Determine the [x, y] coordinate at the center of the cell enclosing the given text.  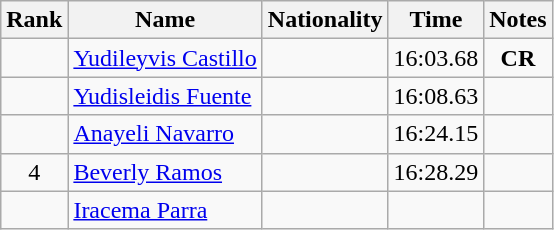
Iracema Parra [165, 210]
Beverly Ramos [165, 172]
Yudileyvis Castillo [165, 58]
Name [165, 20]
Notes [518, 20]
16:24.15 [436, 134]
Rank [34, 20]
Yudisleidis Fuente [165, 96]
16:03.68 [436, 58]
4 [34, 172]
16:28.29 [436, 172]
Anayeli Navarro [165, 134]
CR [518, 58]
Nationality [325, 20]
16:08.63 [436, 96]
Time [436, 20]
